For the text-containing cell, return its midpoint in [X, Y] coordinate format. 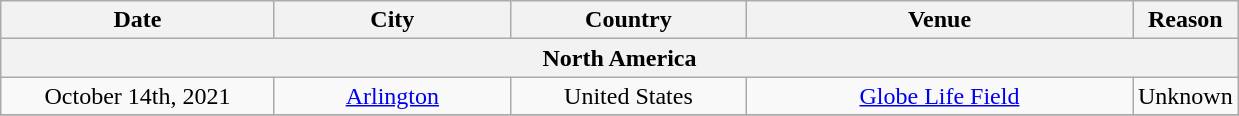
United States [628, 96]
Venue [939, 20]
October 14th, 2021 [138, 96]
North America [620, 58]
Arlington [392, 96]
City [392, 20]
Country [628, 20]
Reason [1185, 20]
Unknown [1185, 96]
Globe Life Field [939, 96]
Date [138, 20]
